Output the [X, Y] coordinate of the center of the cell containing the given text.  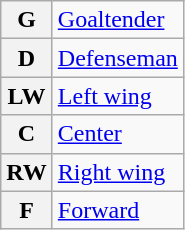
Forward [118, 210]
Goaltender [118, 20]
F [27, 210]
Center [118, 134]
G [27, 20]
RW [27, 172]
Right wing [118, 172]
Left wing [118, 96]
C [27, 134]
Defenseman [118, 58]
LW [27, 96]
D [27, 58]
